From the cell containing the given text, extract its center point as (x, y) coordinate. 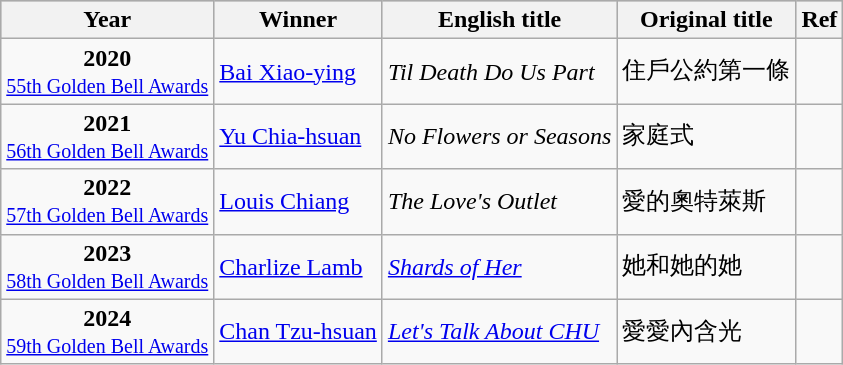
Charlize Lamb (298, 266)
No Flowers or Seasons (499, 136)
Shards of Her (499, 266)
愛的奧特萊斯 (706, 202)
Til Death Do Us Part (499, 72)
她和她的她 (706, 266)
Ref (820, 20)
2021 56th Golden Bell Awards (108, 136)
Winner (298, 20)
家庭式 (706, 136)
2024 59th Golden Bell Awards (108, 332)
Yu Chia-hsuan (298, 136)
Let's Talk About CHU (499, 332)
Original title (706, 20)
English title (499, 20)
愛愛內含光 (706, 332)
Chan Tzu-hsuan (298, 332)
住戶公約第一條 (706, 72)
The Love's Outlet (499, 202)
Year (108, 20)
2022 57th Golden Bell Awards (108, 202)
2020 55th Golden Bell Awards (108, 72)
Bai Xiao-ying (298, 72)
Louis Chiang (298, 202)
2023 58th Golden Bell Awards (108, 266)
